Identify which cell holds the provided text, then report its [X, Y] central coordinate. 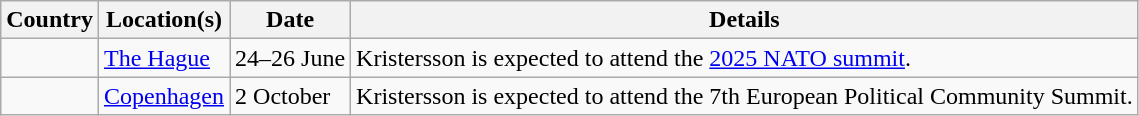
Location(s) [164, 20]
Kristersson is expected to attend the 2025 NATO summit. [745, 58]
Date [290, 20]
24–26 June [290, 58]
Copenhagen [164, 96]
Kristersson is expected to attend the 7th European Political Community Summit. [745, 96]
2 October [290, 96]
Details [745, 20]
The Hague [164, 58]
Country [50, 20]
